Return the [x, y] coordinate for the center point of the cell that contains the specified text.  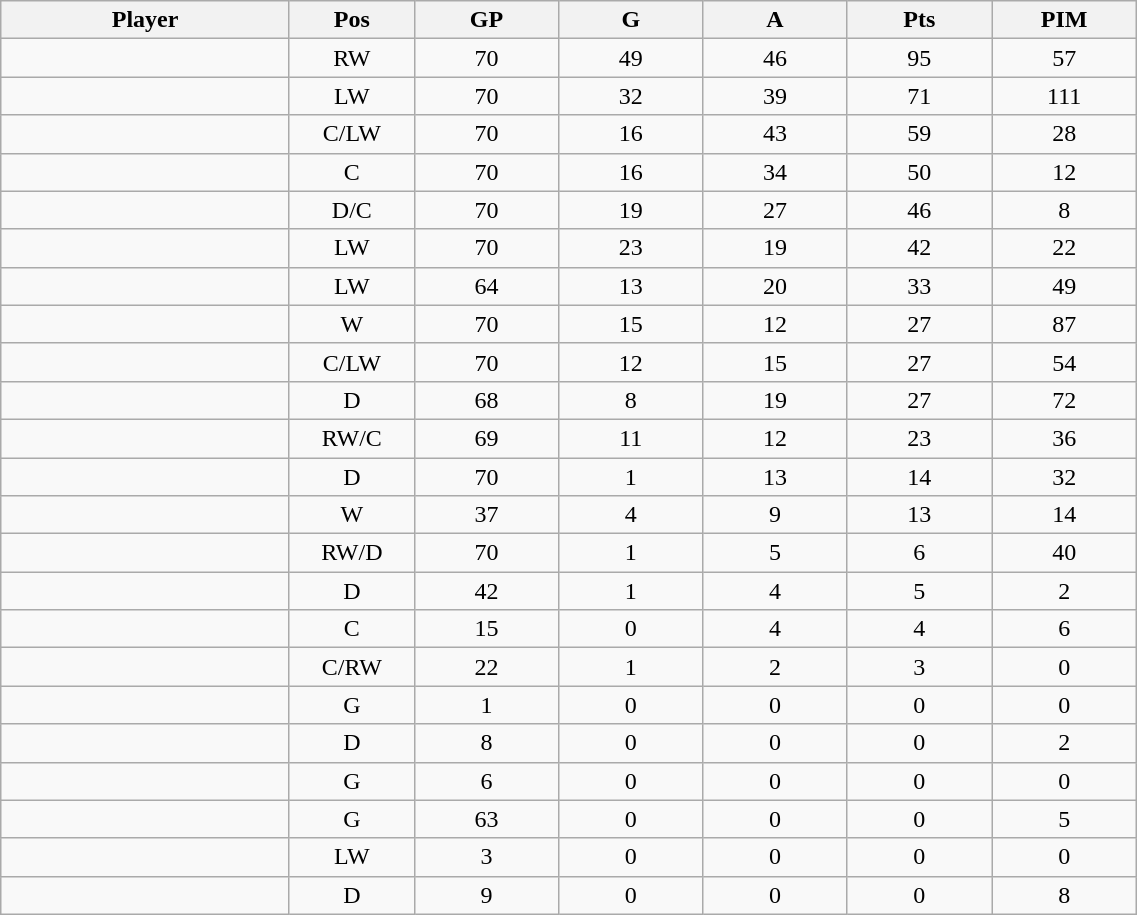
43 [775, 134]
37 [486, 515]
63 [486, 819]
33 [919, 286]
34 [775, 172]
68 [486, 400]
PIM [1064, 20]
64 [486, 286]
95 [919, 58]
69 [486, 438]
Pts [919, 20]
28 [1064, 134]
50 [919, 172]
11 [631, 438]
40 [1064, 553]
RW/D [352, 553]
87 [1064, 324]
111 [1064, 96]
GP [486, 20]
RW/C [352, 438]
39 [775, 96]
71 [919, 96]
A [775, 20]
54 [1064, 362]
36 [1064, 438]
57 [1064, 58]
72 [1064, 400]
D/C [352, 210]
RW [352, 58]
Pos [352, 20]
20 [775, 286]
59 [919, 134]
Player [146, 20]
C/RW [352, 667]
